Search for the cell housing the specified text and yield its (X, Y) center coordinate. 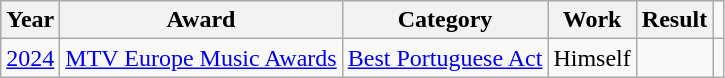
Award (201, 20)
Result (674, 20)
Best Portuguese Act (445, 58)
MTV Europe Music Awards (201, 58)
2024 (30, 58)
Year (30, 20)
Category (445, 20)
Work (592, 20)
Himself (592, 58)
